Search for the cell housing the specified text and yield its [X, Y] center coordinate. 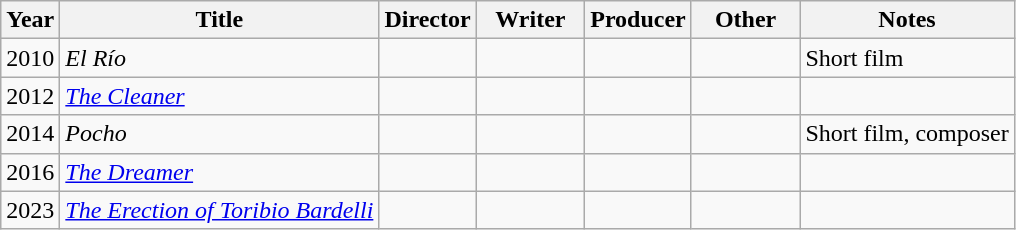
Producer [638, 20]
Pocho [220, 134]
2014 [30, 134]
2016 [30, 172]
Year [30, 20]
Writer [530, 20]
Short film [907, 58]
Other [746, 20]
The Dreamer [220, 172]
El Río [220, 58]
The Erection of Toribio Bardelli [220, 210]
2012 [30, 96]
2023 [30, 210]
Notes [907, 20]
Director [428, 20]
The Cleaner [220, 96]
Title [220, 20]
2010 [30, 58]
Short film, composer [907, 134]
